Detect which cell encompasses the target text, then output its (X, Y) center coordinate. 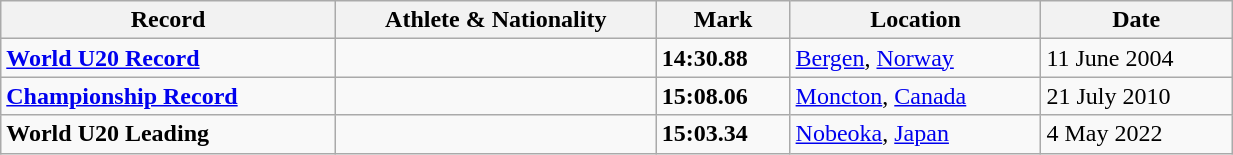
Mark (723, 20)
Date (1136, 20)
11 June 2004 (1136, 58)
15:03.34 (723, 134)
Record (168, 20)
14:30.88 (723, 58)
Moncton, Canada (916, 96)
4 May 2022 (1136, 134)
Location (916, 20)
World U20 Record (168, 58)
Bergen, Norway (916, 58)
Athlete & Nationality (496, 20)
Championship Record (168, 96)
21 July 2010 (1136, 96)
Nobeoka, Japan (916, 134)
World U20 Leading (168, 134)
15:08.06 (723, 96)
